Pinpoint the cell where the given text exists, returning its (x, y) midpoint coordinate. 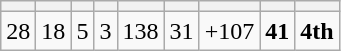
41 (278, 31)
31 (182, 31)
3 (106, 31)
+107 (230, 31)
28 (18, 31)
5 (82, 31)
18 (54, 31)
138 (140, 31)
4th (317, 31)
